Output the (x, y) coordinate of the center of the cell containing the given text.  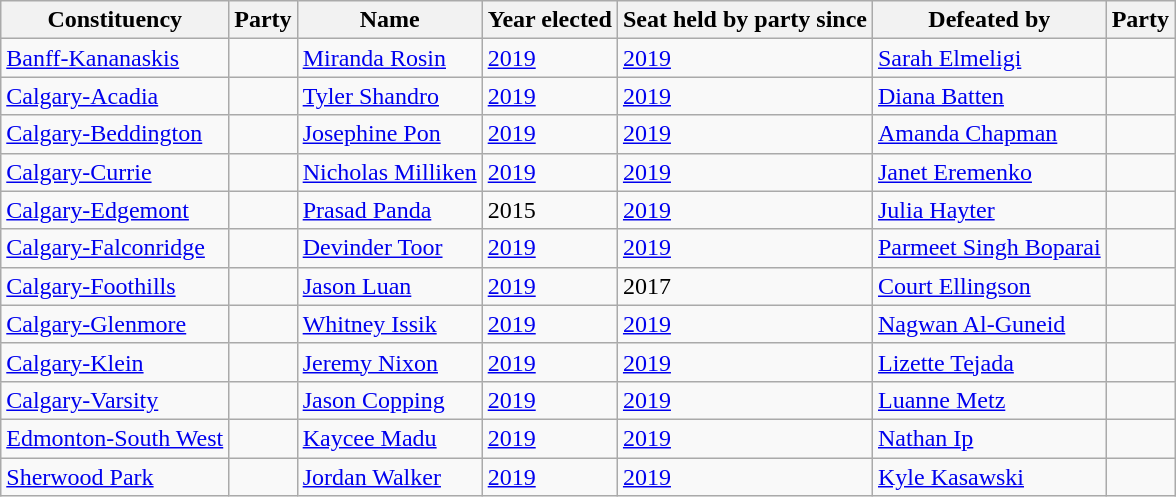
Year elected (550, 20)
Nathan Ip (989, 438)
Edmonton-South West (115, 438)
Jeremy Nixon (390, 362)
Parmeet Singh Boparai (989, 248)
Calgary-Beddington (115, 134)
Calgary-Acadia (115, 96)
Diana Batten (989, 96)
Banff-Kananaskis (115, 58)
Janet Eremenko (989, 172)
Whitney Issik (390, 324)
Devinder Toor (390, 248)
Calgary-Varsity (115, 400)
Constituency (115, 20)
2017 (744, 286)
Kyle Kasawski (989, 477)
Defeated by (989, 20)
Luanne Metz (989, 400)
Calgary-Klein (115, 362)
Court Ellingson (989, 286)
Prasad Panda (390, 210)
Julia Hayter (989, 210)
Jordan Walker (390, 477)
Jason Copping (390, 400)
Nagwan Al-Guneid (989, 324)
Josephine Pon (390, 134)
Tyler Shandro (390, 96)
Kaycee Madu (390, 438)
Calgary-Foothills (115, 286)
2015 (550, 210)
Name (390, 20)
Lizette Tejada (989, 362)
Calgary-Currie (115, 172)
Nicholas Milliken (390, 172)
Calgary-Glenmore (115, 324)
Seat held by party since (744, 20)
Calgary-Falconridge (115, 248)
Sherwood Park (115, 477)
Amanda Chapman (989, 134)
Calgary-Edgemont (115, 210)
Miranda Rosin (390, 58)
Jason Luan (390, 286)
Sarah Elmeligi (989, 58)
